Scan for the cell matching the given text and deliver its [X, Y] coordinate at center. 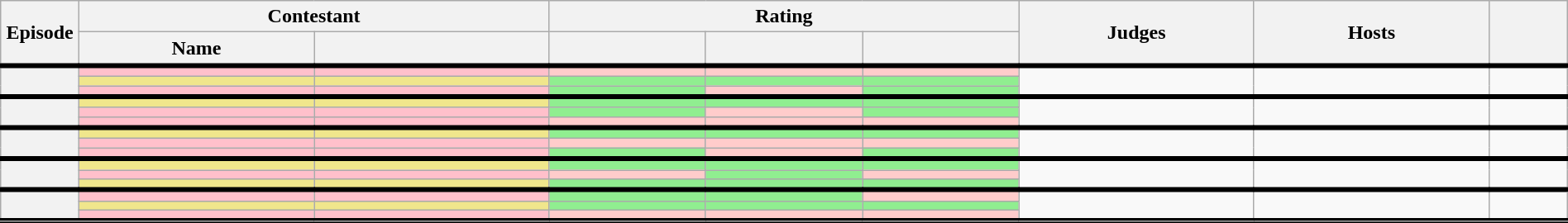
Name [196, 49]
Rating [784, 17]
Episode [40, 33]
Contestant [313, 17]
Hosts [1371, 33]
Judges [1136, 33]
